Scan for the cell matching the given text and deliver its [x, y] coordinate at center. 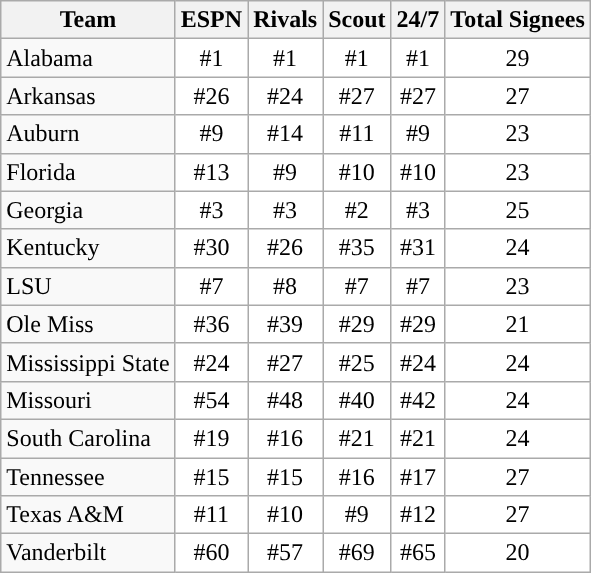
20 [518, 553]
#17 [418, 477]
Total Signees [518, 20]
#31 [418, 248]
LSU [88, 286]
Vanderbilt [88, 553]
24/7 [418, 20]
#65 [418, 553]
21 [518, 324]
Florida [88, 172]
#2 [357, 210]
Tennessee [88, 477]
Scout [357, 20]
#39 [286, 324]
Georgia [88, 210]
#40 [357, 400]
#48 [286, 400]
#57 [286, 553]
#30 [211, 248]
Alabama [88, 58]
#60 [211, 553]
25 [518, 210]
#42 [418, 400]
Missouri [88, 400]
#13 [211, 172]
#69 [357, 553]
#54 [211, 400]
#35 [357, 248]
Arkansas [88, 96]
29 [518, 58]
#36 [211, 324]
#8 [286, 286]
#14 [286, 134]
ESPN [211, 20]
Team [88, 20]
Auburn [88, 134]
Texas A&M [88, 515]
Rivals [286, 20]
Kentucky [88, 248]
#19 [211, 438]
Mississippi State [88, 362]
South Carolina [88, 438]
#25 [357, 362]
#12 [418, 515]
Ole Miss [88, 324]
